Find where the given text appears and provide that cell's center as (X, Y) coordinate. 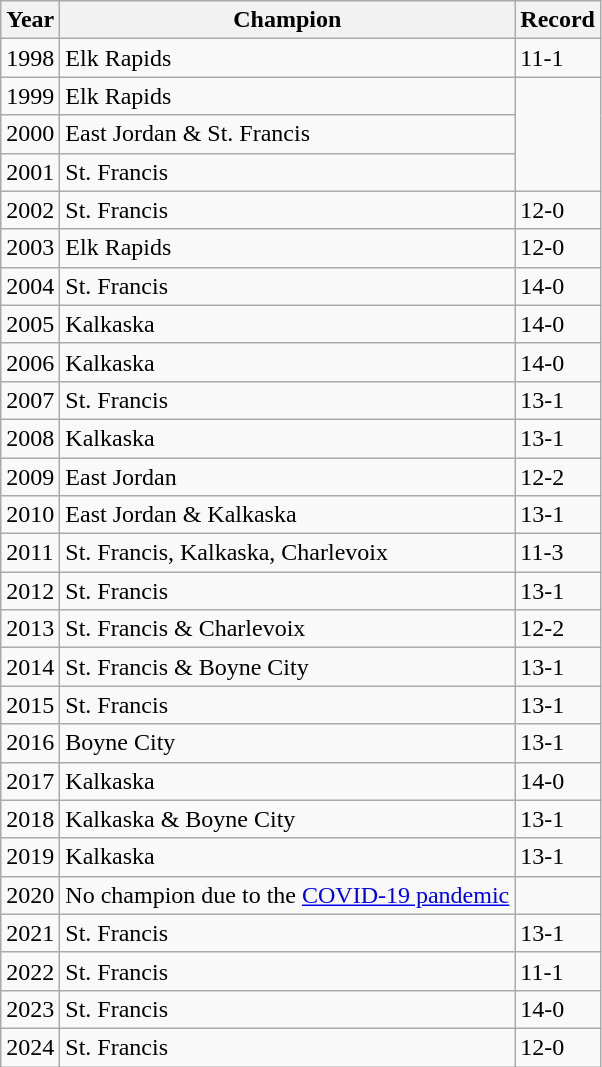
2012 (30, 591)
2000 (30, 134)
East Jordan & St. Francis (288, 134)
2007 (30, 400)
2018 (30, 819)
2002 (30, 210)
2021 (30, 933)
St. Francis & Boyne City (288, 667)
2003 (30, 248)
2019 (30, 857)
2016 (30, 743)
2024 (30, 1047)
Year (30, 20)
Champion (288, 20)
2020 (30, 895)
2022 (30, 971)
2014 (30, 667)
2010 (30, 515)
Boyne City (288, 743)
11-3 (558, 553)
1999 (30, 96)
2008 (30, 438)
2001 (30, 172)
St. Francis, Kalkaska, Charlevoix (288, 553)
2013 (30, 629)
Kalkaska & Boyne City (288, 819)
2011 (30, 553)
2006 (30, 362)
Record (558, 20)
2004 (30, 286)
2015 (30, 705)
2017 (30, 781)
East Jordan & Kalkaska (288, 515)
2005 (30, 324)
East Jordan (288, 477)
No champion due to the COVID-19 pandemic (288, 895)
2023 (30, 1009)
1998 (30, 58)
2009 (30, 477)
St. Francis & Charlevoix (288, 629)
